Pinpoint the cell where the given text exists, returning its (x, y) midpoint coordinate. 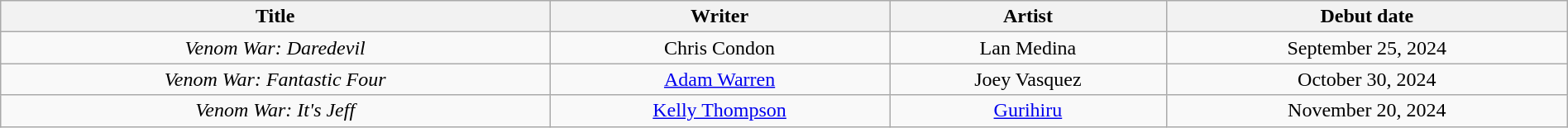
Joey Vasquez (1029, 79)
Artist (1029, 17)
Venom War: Fantastic Four (275, 79)
Writer (719, 17)
Debut date (1366, 17)
Lan Medina (1029, 48)
Gurihiru (1029, 111)
Title (275, 17)
November 20, 2024 (1366, 111)
Chris Condon (719, 48)
Venom War: It's Jeff (275, 111)
September 25, 2024 (1366, 48)
Adam Warren (719, 79)
Venom War: Daredevil (275, 48)
October 30, 2024 (1366, 79)
Kelly Thompson (719, 111)
